Return [X, Y] of the center of cell containing provided text 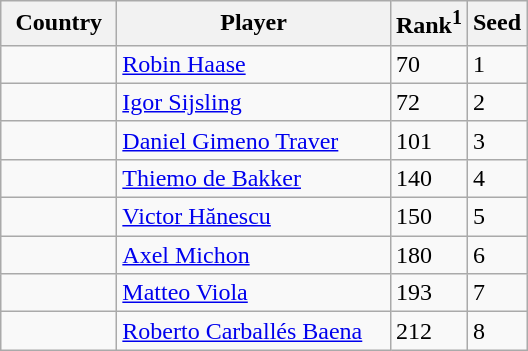
4 [496, 178]
5 [496, 217]
70 [428, 64]
6 [496, 255]
140 [428, 178]
Igor Sijsling [254, 102]
Axel Michon [254, 255]
Rank1 [428, 24]
Victor Hănescu [254, 217]
Seed [496, 24]
3 [496, 140]
180 [428, 255]
Daniel Gimeno Traver [254, 140]
150 [428, 217]
Roberto Carballés Baena [254, 331]
Matteo Viola [254, 293]
72 [428, 102]
Player [254, 24]
Thiemo de Bakker [254, 178]
193 [428, 293]
2 [496, 102]
Robin Haase [254, 64]
8 [496, 331]
Country [59, 24]
7 [496, 293]
1 [496, 64]
101 [428, 140]
212 [428, 331]
